Provide the [x, y] coordinate of the cell's center where the given text is located.  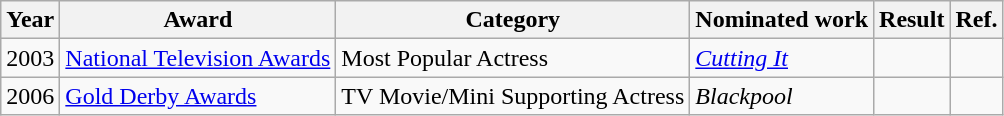
Most Popular Actress [513, 58]
Nominated work [782, 20]
2003 [30, 58]
Cutting It [782, 58]
TV Movie/Mini Supporting Actress [513, 96]
Year [30, 20]
2006 [30, 96]
Gold Derby Awards [198, 96]
Result [912, 20]
Blackpool [782, 96]
Award [198, 20]
Ref. [976, 20]
Category [513, 20]
National Television Awards [198, 58]
